Find where the given text appears and provide that cell's center as (x, y) coordinate. 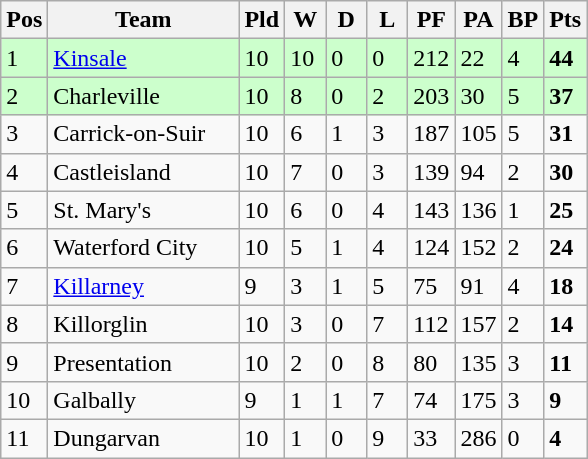
BP (523, 20)
91 (478, 286)
Pos (24, 20)
Team (144, 20)
PF (432, 20)
33 (432, 438)
112 (432, 324)
187 (432, 134)
14 (566, 324)
Galbally (144, 400)
31 (566, 134)
22 (478, 58)
44 (566, 58)
136 (478, 210)
Pts (566, 20)
80 (432, 362)
Dungarvan (144, 438)
W (306, 20)
143 (432, 210)
75 (432, 286)
74 (432, 400)
Kinsale (144, 58)
Waterford City (144, 248)
175 (478, 400)
Presentation (144, 362)
157 (478, 324)
94 (478, 172)
139 (432, 172)
D (346, 20)
L (388, 20)
St. Mary's (144, 210)
Pld (262, 20)
135 (478, 362)
286 (478, 438)
Charleville (144, 96)
212 (432, 58)
25 (566, 210)
152 (478, 248)
37 (566, 96)
24 (566, 248)
Killarney (144, 286)
Killorglin (144, 324)
105 (478, 134)
203 (432, 96)
Castleisland (144, 172)
124 (432, 248)
PA (478, 20)
Carrick-on-Suir (144, 134)
18 (566, 286)
